Pinpoint the cell where the given text exists, returning its (X, Y) midpoint coordinate. 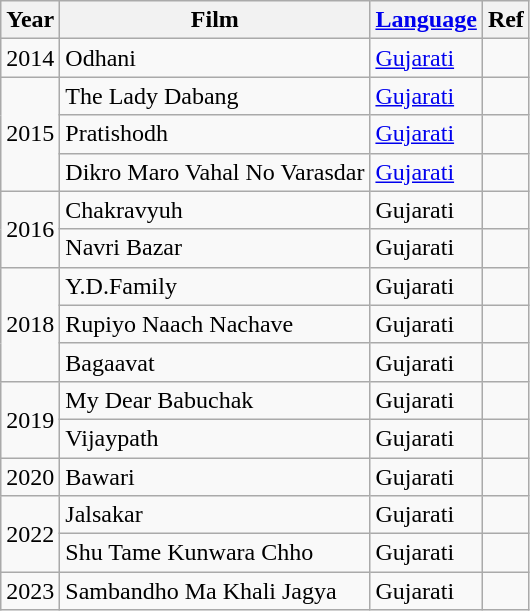
Dikro Maro Vahal No Varasdar (215, 172)
Navri Bazar (215, 248)
Odhani (215, 58)
2019 (30, 419)
Sambandho Ma Khali Jagya (215, 591)
Chakravyuh (215, 210)
Film (215, 20)
2018 (30, 324)
Shu Tame Kunwara Chho (215, 553)
Rupiyo Naach Nachave (215, 324)
Jalsakar (215, 515)
Bawari (215, 477)
The Lady Dabang (215, 96)
Vijaypath (215, 438)
2014 (30, 58)
Pratishodh (215, 134)
My Dear Babuchak (215, 400)
2020 (30, 477)
2016 (30, 229)
Bagaavat (215, 362)
2015 (30, 134)
Ref (506, 20)
Language (426, 20)
Year (30, 20)
Y.D.Family (215, 286)
2023 (30, 591)
2022 (30, 534)
